Detect which cell encompasses the target text, then output its (X, Y) center coordinate. 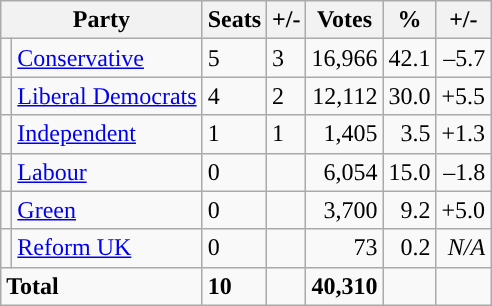
0.2 (410, 248)
Party (102, 20)
Labour (107, 172)
42.1 (410, 58)
9.2 (410, 210)
–5.7 (464, 58)
–1.8 (464, 172)
3.5 (410, 134)
40,310 (344, 286)
Independent (107, 134)
% (410, 20)
16,966 (344, 58)
30.0 (410, 96)
N/A (464, 248)
73 (344, 248)
Seats (234, 20)
12,112 (344, 96)
Reform UK (107, 248)
10 (234, 286)
Total (102, 286)
4 (234, 96)
Votes (344, 20)
15.0 (410, 172)
Conservative (107, 58)
Green (107, 210)
1,405 (344, 134)
+5.0 (464, 210)
3 (286, 58)
Liberal Democrats (107, 96)
5 (234, 58)
+5.5 (464, 96)
6,054 (344, 172)
2 (286, 96)
+1.3 (464, 134)
3,700 (344, 210)
